Locate the cell with the specified text and output its [X, Y] center coordinate. 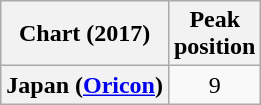
9 [214, 85]
Peakposition [214, 34]
Chart (2017) [85, 34]
Japan (Oricon) [85, 85]
